Detect which cell encompasses the target text, then output its (X, Y) center coordinate. 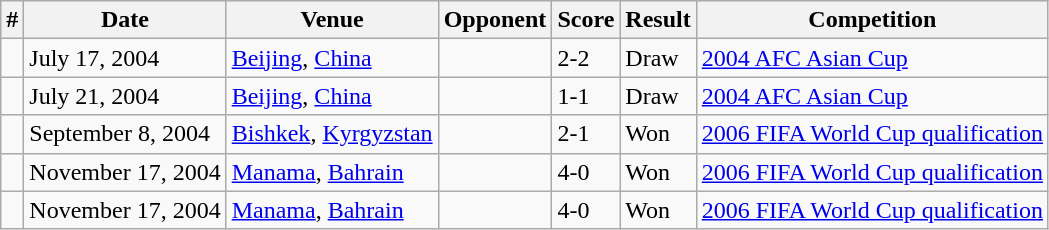
Venue (332, 20)
Score (586, 20)
September 8, 2004 (125, 134)
# (12, 20)
2-2 (586, 58)
July 17, 2004 (125, 58)
Date (125, 20)
2-1 (586, 134)
Opponent (495, 20)
Bishkek, Kyrgyzstan (332, 134)
Result (658, 20)
1-1 (586, 96)
Competition (872, 20)
July 21, 2004 (125, 96)
